Identify which cell holds the provided text, then report its [x, y] central coordinate. 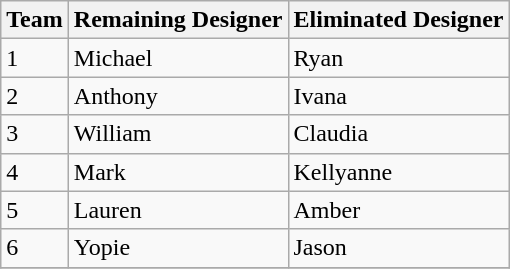
6 [35, 248]
Ryan [398, 58]
Lauren [178, 210]
Jason [398, 248]
Michael [178, 58]
Amber [398, 210]
William [178, 134]
Kellyanne [398, 172]
Mark [178, 172]
4 [35, 172]
3 [35, 134]
Yopie [178, 248]
Ivana [398, 96]
Anthony [178, 96]
Claudia [398, 134]
1 [35, 58]
Eliminated Designer [398, 20]
2 [35, 96]
5 [35, 210]
Team [35, 20]
Remaining Designer [178, 20]
